Detect which cell encompasses the target text, then output its (x, y) center coordinate. 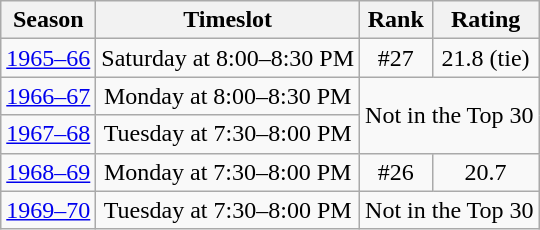
21.8 (tie) (486, 58)
1968–69 (48, 172)
#27 (396, 58)
20.7 (486, 172)
Rank (396, 20)
Monday at 8:00–8:30 PM (228, 96)
1967–68 (48, 134)
Rating (486, 20)
1969–70 (48, 210)
1965–66 (48, 58)
Timeslot (228, 20)
Monday at 7:30–8:00 PM (228, 172)
#26 (396, 172)
Season (48, 20)
1966–67 (48, 96)
Saturday at 8:00–8:30 PM (228, 58)
